Return the [X, Y] coordinate for the center point of the cell that contains the specified text.  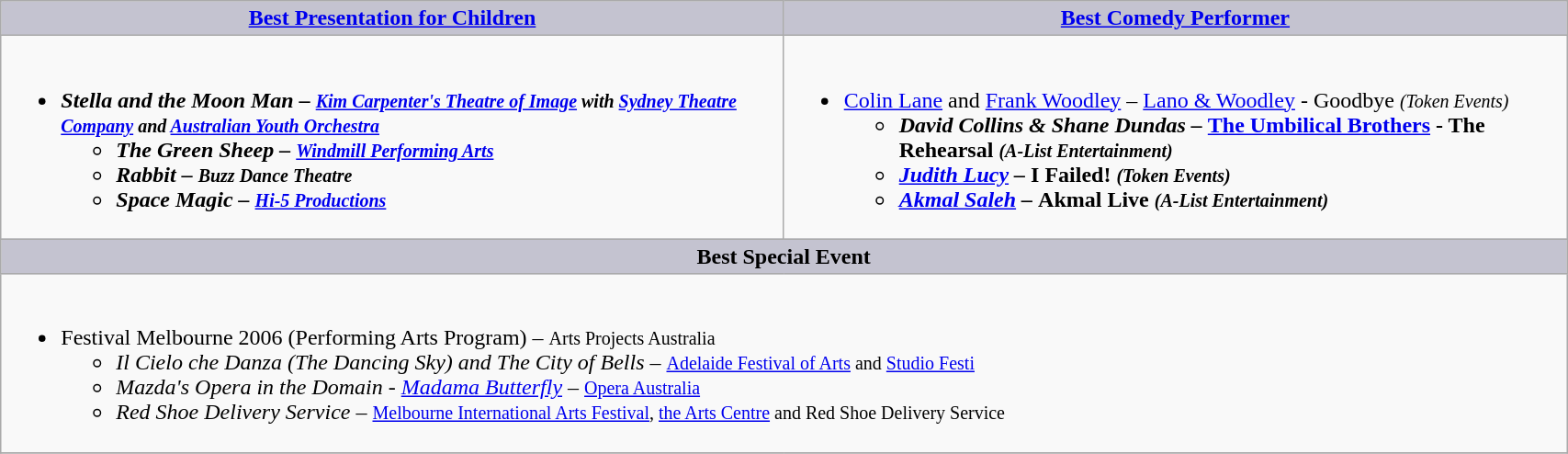
Best Presentation for Children [392, 18]
Best Comedy Performer [1175, 18]
Best Special Event [784, 256]
